Return the (X, Y) coordinate for the center point of the cell that contains the specified text.  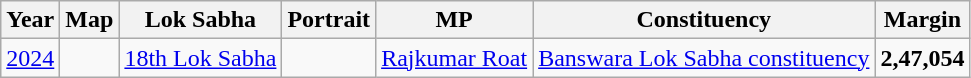
2024 (30, 58)
Constituency (704, 20)
2,47,054 (922, 58)
Map (90, 20)
Banswara Lok Sabha constituency (704, 58)
Year (30, 20)
Rajkumar Roat (454, 58)
MP (454, 20)
18th Lok Sabha (200, 58)
Margin (922, 20)
Portrait (329, 20)
Lok Sabha (200, 20)
